Identify which cell holds the provided text, then report its (x, y) central coordinate. 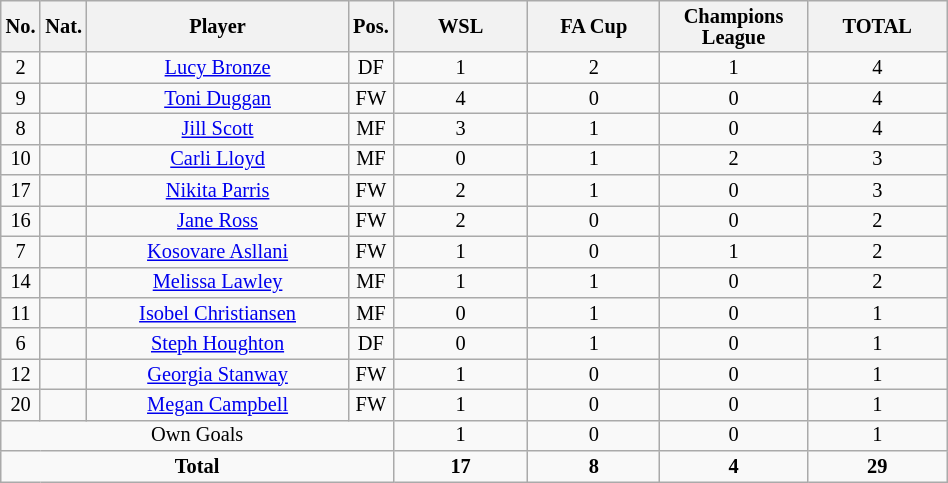
Kosovare Asllani (218, 252)
Megan Campbell (218, 404)
29 (877, 466)
Pos. (370, 26)
10 (21, 160)
6 (21, 344)
Georgia Stanway (218, 374)
16 (21, 220)
Steph Houghton (218, 344)
Jane Ross (218, 220)
Total (198, 466)
Melissa Lawley (218, 282)
FA Cup (594, 26)
20 (21, 404)
Carli Lloyd (218, 160)
Player (218, 26)
Nikita Parris (218, 190)
7 (21, 252)
Champions League (734, 26)
Own Goals (198, 436)
Nat. (63, 26)
14 (21, 282)
11 (21, 312)
Lucy Bronze (218, 68)
9 (21, 98)
WSL (461, 26)
No. (21, 26)
Toni Duggan (218, 98)
Isobel Christiansen (218, 312)
TOTAL (877, 26)
Jill Scott (218, 128)
12 (21, 374)
